From the cell containing the given text, extract its center point as (X, Y) coordinate. 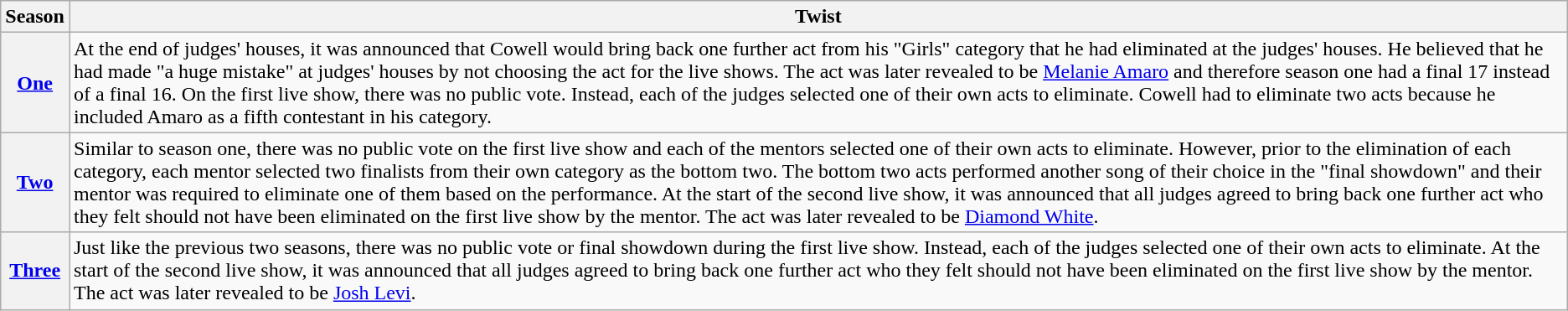
Three (35, 271)
Season (35, 17)
One (35, 82)
Two (35, 183)
Twist (818, 17)
